Detect which cell encompasses the target text, then output its (X, Y) center coordinate. 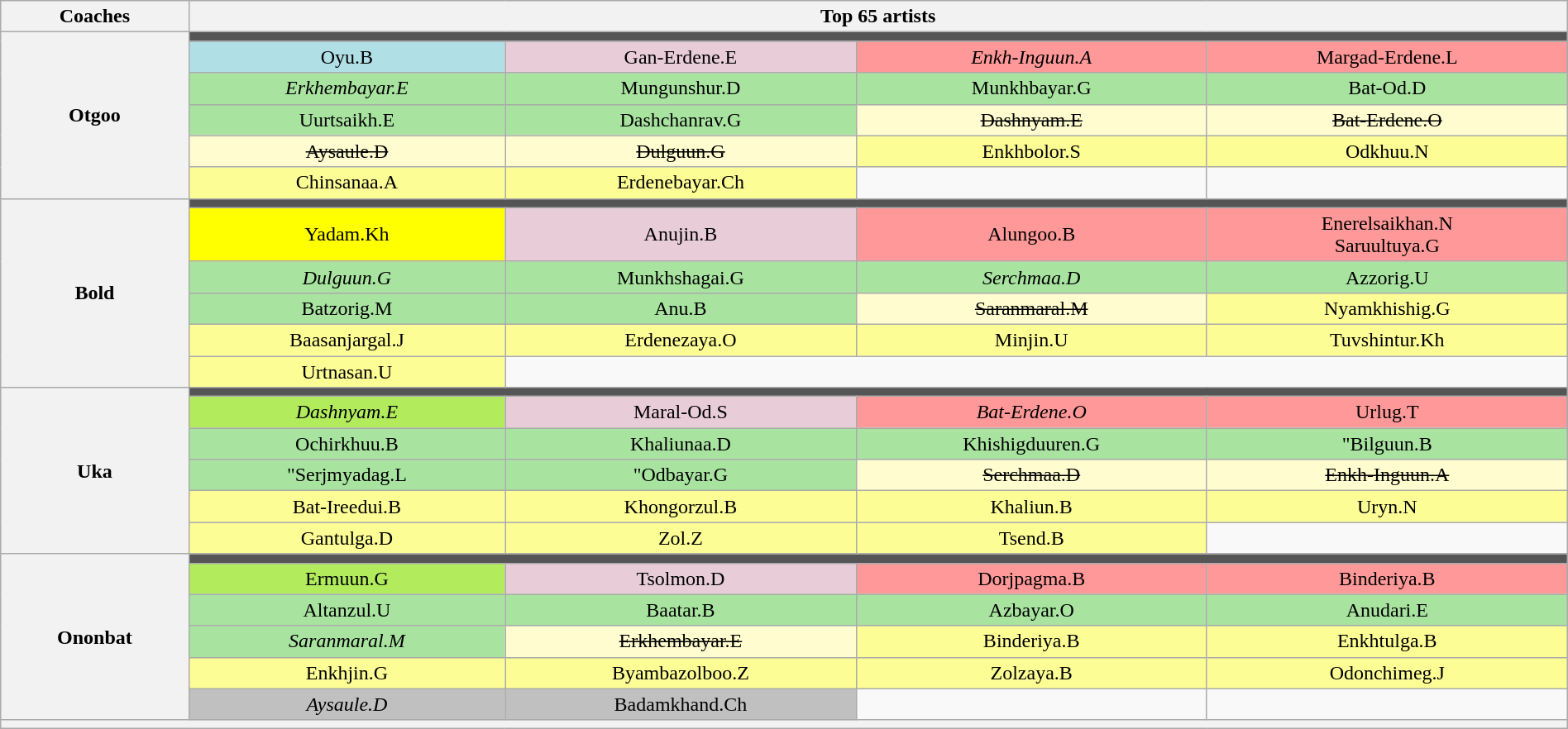
Dashchanrav.G (681, 120)
Enerelsaikhan.NSaruultuya.G (1387, 235)
"Bilguun.B (1387, 444)
Batzorig.M (347, 308)
Margad-Erdene.L (1387, 57)
Uurtsaikh.E (347, 120)
Enkhtulga.B (1387, 641)
Munkhshagai.G (681, 277)
Oyu.B (347, 57)
Khaliunaa.D (681, 444)
Tsolmon.D (681, 579)
Gantulga.D (347, 538)
Otgoo (94, 116)
Chinsanaa.A (347, 183)
Tuvshintur.Kh (1387, 340)
Odkhuu.N (1387, 151)
Gan-Erdene.E (681, 57)
Badamkhand.Ch (681, 704)
Munkhbayar.G (1031, 88)
"Odbayar.G (681, 475)
Minjin.U (1031, 340)
Nyamkhishig.G (1387, 308)
Khaliun.B (1031, 507)
Azzorig.U (1387, 277)
Top 65 artists (878, 17)
Yadam.Kh (347, 235)
Anudari.E (1387, 610)
Erdenebayar.Ch (681, 183)
Anu.B (681, 308)
Khongorzul.B (681, 507)
Maral-Od.S (681, 412)
Anujin.B (681, 235)
Uryn.N (1387, 507)
Bold (94, 293)
Baatar.B (681, 610)
Urlug.T (1387, 412)
Bat-Ireedui.B (347, 507)
Coaches (94, 17)
"Serjmyadag.L (347, 475)
Bat-Od.D (1387, 88)
Altanzul.U (347, 610)
Enkhbolor.S (1031, 151)
Azbayar.O (1031, 610)
Byambazolboo.Z (681, 673)
Ermuun.G (347, 579)
Enkhjin.G (347, 673)
Uka (94, 471)
Zol.Z (681, 538)
Baasanjargal.J (347, 340)
Odonchimeg.J (1387, 673)
Zolzaya.B (1031, 673)
Urtnasan.U (347, 371)
Dorjpagma.B (1031, 579)
Alungoo.B (1031, 235)
Erdenezaya.O (681, 340)
Ochirkhuu.B (347, 444)
Mungunshur.D (681, 88)
Tsend.B (1031, 538)
Khishigduuren.G (1031, 444)
Ononbat (94, 636)
